Detect which cell encompasses the target text, then output its [X, Y] center coordinate. 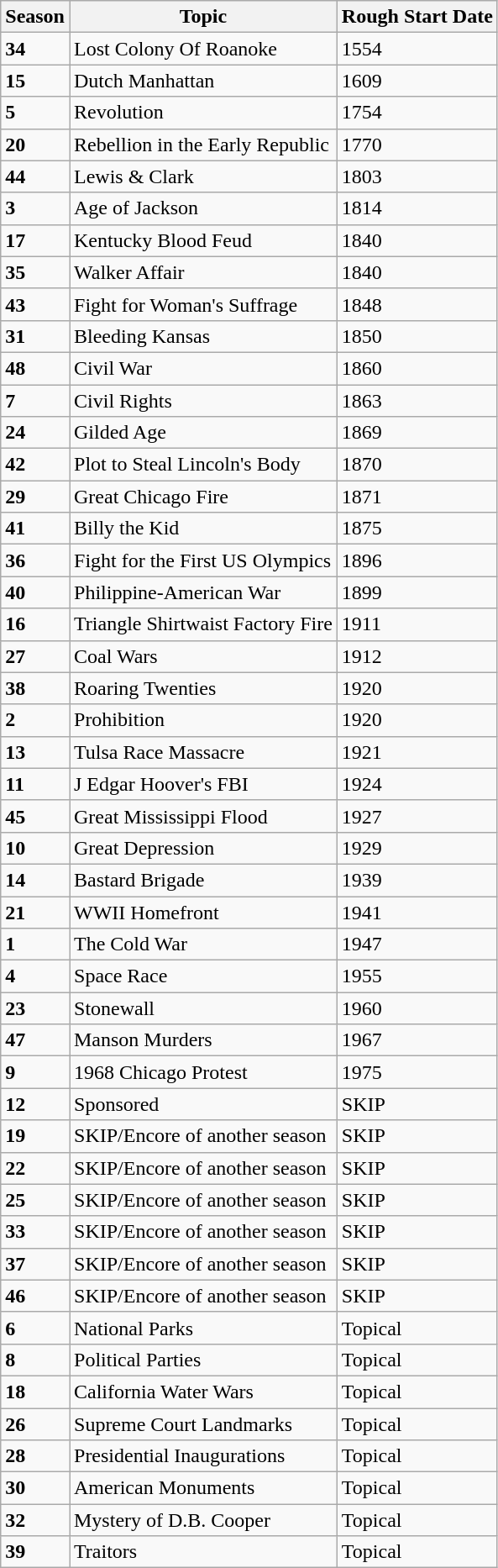
1924 [417, 784]
Fight for the First US Olympics [203, 560]
1850 [417, 336]
1860 [417, 368]
1875 [417, 529]
9 [35, 1072]
20 [35, 145]
1899 [417, 592]
Lost Colony Of Roanoke [203, 49]
1941 [417, 912]
32 [35, 1520]
1929 [417, 848]
Presidential Inaugurations [203, 1456]
WWII Homefront [203, 912]
18 [35, 1392]
Roaring Twenties [203, 688]
Season [35, 17]
8 [35, 1360]
The Cold War [203, 944]
43 [35, 304]
11 [35, 784]
Coal Wars [203, 656]
48 [35, 368]
Political Parties [203, 1360]
Plot to Steal Lincoln's Body [203, 465]
38 [35, 688]
5 [35, 113]
31 [35, 336]
1911 [417, 624]
21 [35, 912]
J Edgar Hoover's FBI [203, 784]
Bastard Brigade [203, 880]
24 [35, 433]
1968 Chicago Protest [203, 1072]
Kentucky Blood Feud [203, 240]
33 [35, 1232]
29 [35, 497]
47 [35, 1040]
Rough Start Date [417, 17]
Prohibition [203, 720]
Fight for Woman's Suffrage [203, 304]
Rebellion in the Early Republic [203, 145]
23 [35, 1008]
6 [35, 1328]
American Monuments [203, 1488]
1896 [417, 560]
Great Mississippi Flood [203, 816]
41 [35, 529]
28 [35, 1456]
1947 [417, 944]
42 [35, 465]
Age of Jackson [203, 208]
Dutch Manhattan [203, 81]
25 [35, 1200]
46 [35, 1296]
1871 [417, 497]
1754 [417, 113]
National Parks [203, 1328]
1848 [417, 304]
3 [35, 208]
Tulsa Race Massacre [203, 752]
1 [35, 944]
30 [35, 1488]
1554 [417, 49]
Bleeding Kansas [203, 336]
1912 [417, 656]
1814 [417, 208]
Gilded Age [203, 433]
39 [35, 1552]
1960 [417, 1008]
40 [35, 592]
16 [35, 624]
37 [35, 1264]
26 [35, 1424]
Mystery of D.B. Cooper [203, 1520]
34 [35, 49]
Walker Affair [203, 272]
Stonewall [203, 1008]
Civil Rights [203, 401]
Sponsored [203, 1104]
1955 [417, 976]
15 [35, 81]
1803 [417, 176]
Billy the Kid [203, 529]
1927 [417, 816]
Supreme Court Landmarks [203, 1424]
14 [35, 880]
10 [35, 848]
Great Depression [203, 848]
45 [35, 816]
1967 [417, 1040]
4 [35, 976]
17 [35, 240]
2 [35, 720]
7 [35, 401]
Space Race [203, 976]
California Water Wars [203, 1392]
1939 [417, 880]
Topic [203, 17]
1863 [417, 401]
22 [35, 1168]
Civil War [203, 368]
35 [35, 272]
Triangle Shirtwaist Factory Fire [203, 624]
12 [35, 1104]
13 [35, 752]
Traitors [203, 1552]
1870 [417, 465]
27 [35, 656]
Great Chicago Fire [203, 497]
Manson Murders [203, 1040]
44 [35, 176]
Philippine-American War [203, 592]
19 [35, 1136]
1770 [417, 145]
1869 [417, 433]
1975 [417, 1072]
Lewis & Clark [203, 176]
1609 [417, 81]
Revolution [203, 113]
1921 [417, 752]
36 [35, 560]
